Determine the [X, Y] coordinate at the center of the cell enclosing the given text.  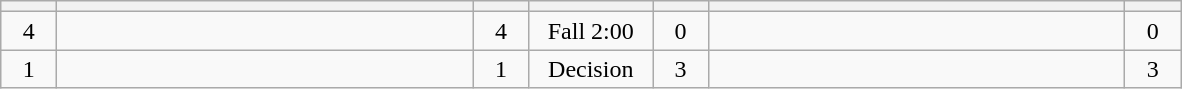
Decision [591, 69]
Fall 2:00 [591, 31]
